Determine the [x, y] coordinate at the center of the cell enclosing the given text.  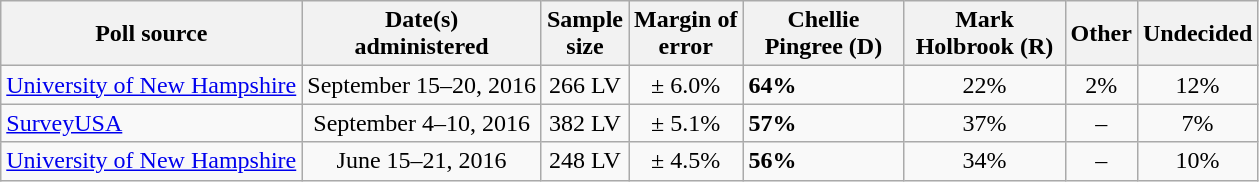
Poll source [152, 34]
64% [824, 85]
September 4–10, 2016 [422, 123]
ChelliePingree (D) [824, 34]
7% [1197, 123]
September 15–20, 2016 [422, 85]
248 LV [584, 161]
± 5.1% [686, 123]
Samplesize [584, 34]
SurveyUSA [152, 123]
Undecided [1197, 34]
22% [984, 85]
June 15–21, 2016 [422, 161]
Margin oferror [686, 34]
34% [984, 161]
56% [824, 161]
266 LV [584, 85]
57% [824, 123]
MarkHolbrook (R) [984, 34]
± 6.0% [686, 85]
12% [1197, 85]
2% [1101, 85]
± 4.5% [686, 161]
382 LV [584, 123]
Date(s)administered [422, 34]
Other [1101, 34]
37% [984, 123]
10% [1197, 161]
